Capture the cell that displays the provided text and extract its [X, Y] central coordinate. 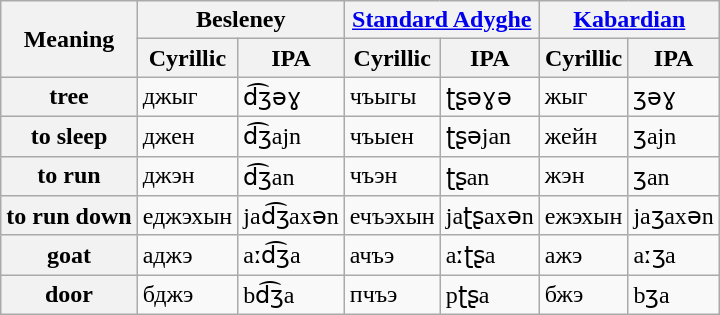
чъыен [392, 136]
ʈʂan [490, 176]
ʈʂəjan [490, 136]
to run [69, 176]
чъыгы [392, 97]
Besleney [240, 20]
чъэн [392, 176]
жэн [584, 176]
ечъэхын [392, 216]
жыг [584, 97]
джэн [188, 176]
to run down [69, 216]
еджэхын [188, 216]
ʒan [674, 176]
ʒəɣ [674, 97]
жейн [584, 136]
aːʒa [674, 255]
ежэхын [584, 216]
to sleep [69, 136]
джен [188, 136]
d͡ʒəɣ [292, 97]
jaʈʂaxən [490, 216]
бджэ [188, 295]
door [69, 295]
ажэ [584, 255]
Kabardian [629, 20]
jaʒaxən [674, 216]
jad͡ʒaxən [292, 216]
пчъэ [392, 295]
tree [69, 97]
goat [69, 255]
Meaning [69, 39]
ʈʂəɣə [490, 97]
bd͡ʒa [292, 295]
ачъэ [392, 255]
pʈʂa [490, 295]
аджэ [188, 255]
aːd͡ʒa [292, 255]
ʒajn [674, 136]
d͡ʒan [292, 176]
Standard Adyghe [442, 20]
bʒa [674, 295]
d͡ʒajn [292, 136]
джыг [188, 97]
aːʈʂa [490, 255]
бжэ [584, 295]
